Determine the [X, Y] coordinate at the center of the cell enclosing the given text.  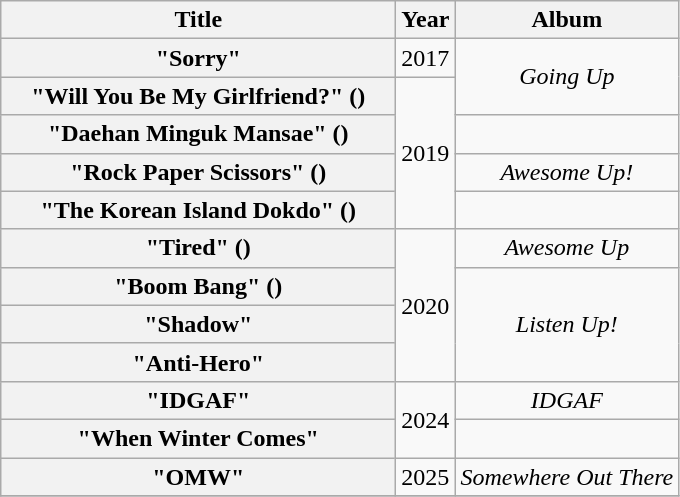
Album [567, 20]
"When Winter Comes" [198, 438]
"Tired" () [198, 248]
Awesome Up! [567, 172]
2017 [426, 58]
2025 [426, 477]
2020 [426, 305]
Title [198, 20]
"Boom Bang" () [198, 286]
2024 [426, 419]
"Anti-Hero" [198, 362]
IDGAF [567, 400]
Going Up [567, 77]
"IDGAF" [198, 400]
"The Korean Island Dokdo" () [198, 210]
"Will You Be My Girlfriend?" () [198, 96]
"Rock Paper Scissors" () [198, 172]
2019 [426, 153]
Listen Up! [567, 324]
"Daehan Minguk Mansae" () [198, 134]
"Shadow" [198, 324]
"OMW" [198, 477]
"Sorry" [198, 58]
Awesome Up [567, 248]
Somewhere Out There [567, 477]
Year [426, 20]
